Capture the cell that displays the provided text and extract its (x, y) central coordinate. 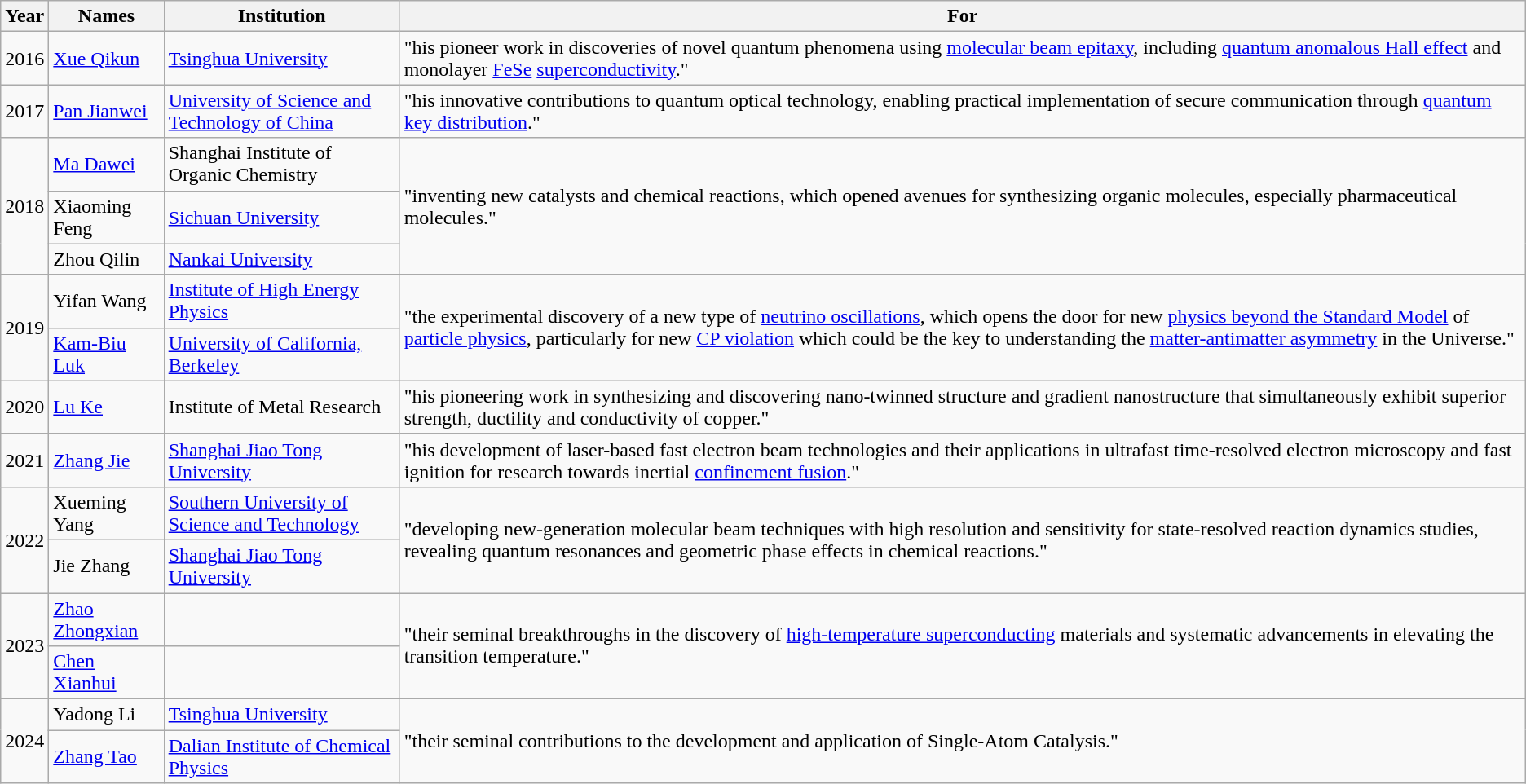
2024 (24, 742)
Zhang Jie (106, 460)
2016 (24, 59)
Xue Qikun (106, 59)
Southern University of Science and Technology (282, 513)
Zhao Zhongxian (106, 619)
Xueming Yang (106, 513)
Sichuan University (282, 217)
Institute of Metal Research (282, 407)
2022 (24, 540)
Kam-Biu Luk (106, 354)
Dalian Institute of Chemical Physics (282, 756)
Jie Zhang (106, 566)
Pan Jianwei (106, 111)
Names (106, 16)
For (962, 16)
Ma Dawei (106, 165)
Lu Ke (106, 407)
Zhou Qilin (106, 259)
Institution (282, 16)
Year (24, 16)
University of Science and Technology of China (282, 111)
"their seminal contributions to the development and application of Single-Atom Catalysis." (962, 742)
Institute of High Energy Physics (282, 302)
"inventing new catalysts and chemical reactions, which opened avenues for synthesizing organic molecules, especially pharmaceutical molecules." (962, 206)
Chen Xianhui (106, 673)
University of California, Berkeley (282, 354)
Yadong Li (106, 715)
2023 (24, 646)
Xiaoming Feng (106, 217)
Zhang Tao (106, 756)
2019 (24, 328)
2020 (24, 407)
2021 (24, 460)
Nankai University (282, 259)
2018 (24, 206)
Yifan Wang (106, 302)
Shanghai Institute of Organic Chemistry (282, 165)
2017 (24, 111)
